Identify which cell holds the provided text, then report its (X, Y) central coordinate. 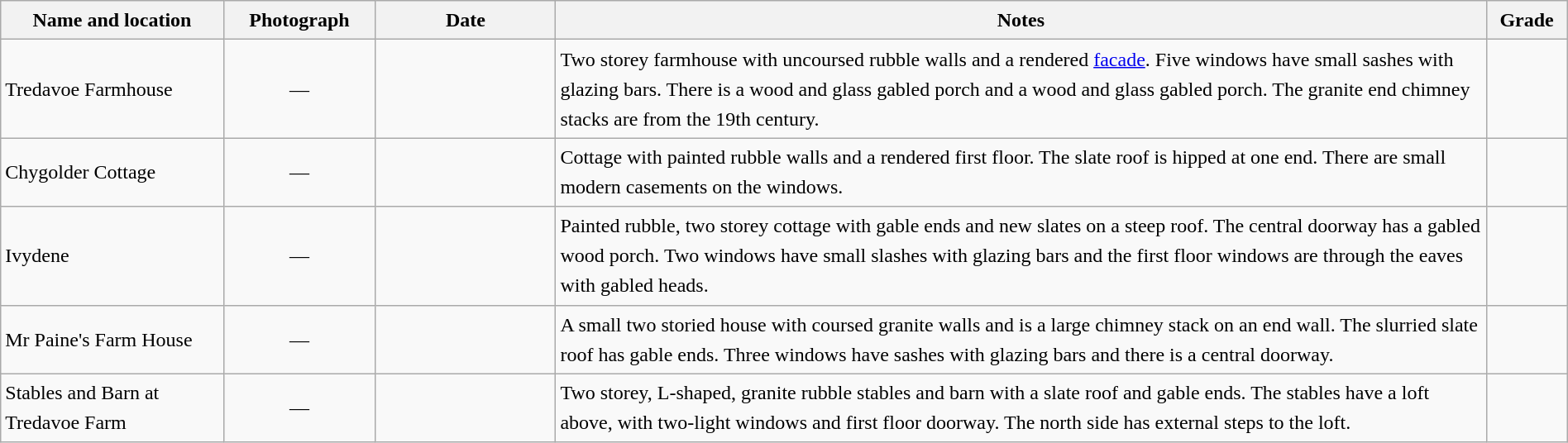
Mr Paine's Farm House (112, 339)
Grade (1527, 20)
Cottage with painted rubble walls and a rendered first floor. The slate roof is hipped at one end. There are small modern casements on the windows. (1021, 172)
Tredavoe Farmhouse (112, 89)
Notes (1021, 20)
Ivydene (112, 256)
Chygolder Cottage (112, 172)
Date (466, 20)
Stables and Barn at Tredavoe Farm (112, 408)
Photograph (299, 20)
Name and location (112, 20)
